Provide the [x, y] coordinate of the cell's center where the given text is located.  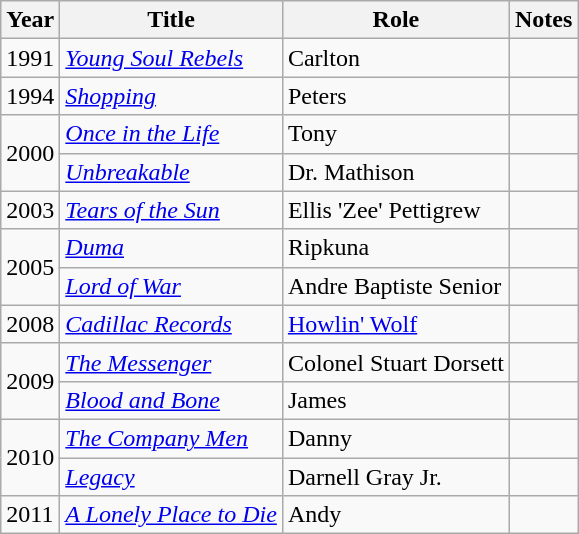
Notes [543, 20]
Once in the Life [172, 134]
Dr. Mathison [396, 172]
Title [172, 20]
Tears of the Sun [172, 210]
Ripkuna [396, 248]
A Lonely Place to Die [172, 515]
Year [30, 20]
Andy [396, 515]
Howlin' Wolf [396, 324]
Carlton [396, 58]
1994 [30, 96]
2008 [30, 324]
2010 [30, 457]
James [396, 400]
Blood and Bone [172, 400]
Legacy [172, 477]
Colonel Stuart Dorsett [396, 362]
Unbreakable [172, 172]
Tony [396, 134]
Duma [172, 248]
Shopping [172, 96]
Role [396, 20]
Darnell Gray Jr. [396, 477]
Peters [396, 96]
Lord of War [172, 286]
Ellis 'Zee' Pettigrew [396, 210]
1991 [30, 58]
Young Soul Rebels [172, 58]
Cadillac Records [172, 324]
2003 [30, 210]
Danny [396, 438]
The Company Men [172, 438]
2011 [30, 515]
2009 [30, 381]
Andre Baptiste Senior [396, 286]
The Messenger [172, 362]
2000 [30, 153]
2005 [30, 267]
